Detect which cell encompasses the target text, then output its (x, y) center coordinate. 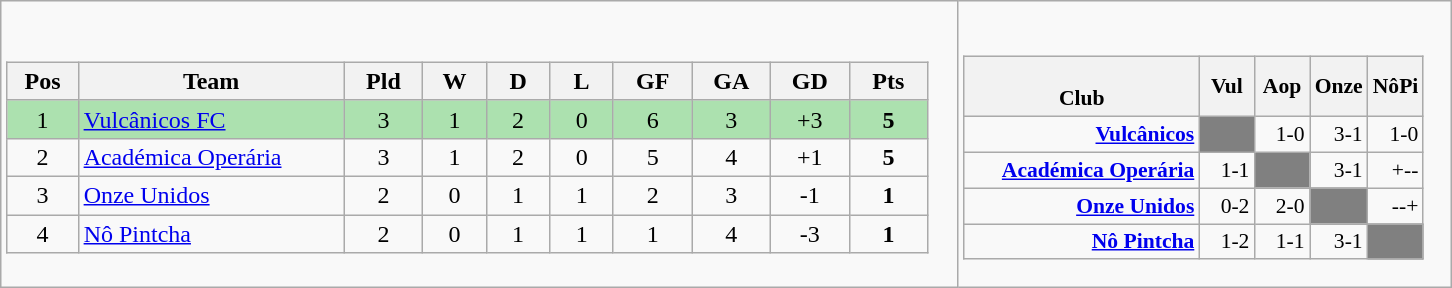
GF (652, 81)
-3 (810, 234)
+1 (810, 157)
NôPi (1396, 86)
-1 (810, 195)
Aop (1282, 86)
6 (652, 119)
Onze (1339, 86)
GD (810, 81)
Vulcânicos (1082, 135)
0-2 (1226, 206)
Pld (384, 81)
+3 (810, 119)
D (518, 81)
1-2 (1226, 242)
GA (732, 81)
2-0 (1282, 206)
Vul (1226, 86)
Pts (888, 81)
Pos (42, 81)
L (582, 81)
Vulcânicos FC (211, 119)
--+ (1396, 206)
Club (1082, 86)
Team (211, 81)
W (455, 81)
+-- (1396, 170)
Club Vul Aop Onze NôPi Vulcânicos 1-0 3-1 1-0 Académica Operária 1-1 3-1 +-- Onze Unidos 0-2 2-0 --+ Nô Pintcha 1-2 1-1 3-1 (1204, 144)
